For the text-containing cell, return its midpoint in [x, y] coordinate format. 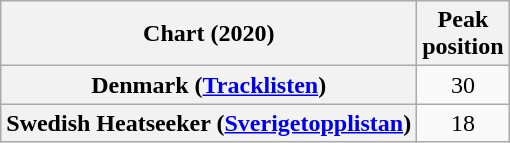
Peakposition [463, 34]
Chart (2020) [209, 34]
Denmark (Tracklisten) [209, 85]
Swedish Heatseeker (Sverigetopplistan) [209, 123]
18 [463, 123]
30 [463, 85]
